Detect which cell encompasses the target text, then output its [x, y] center coordinate. 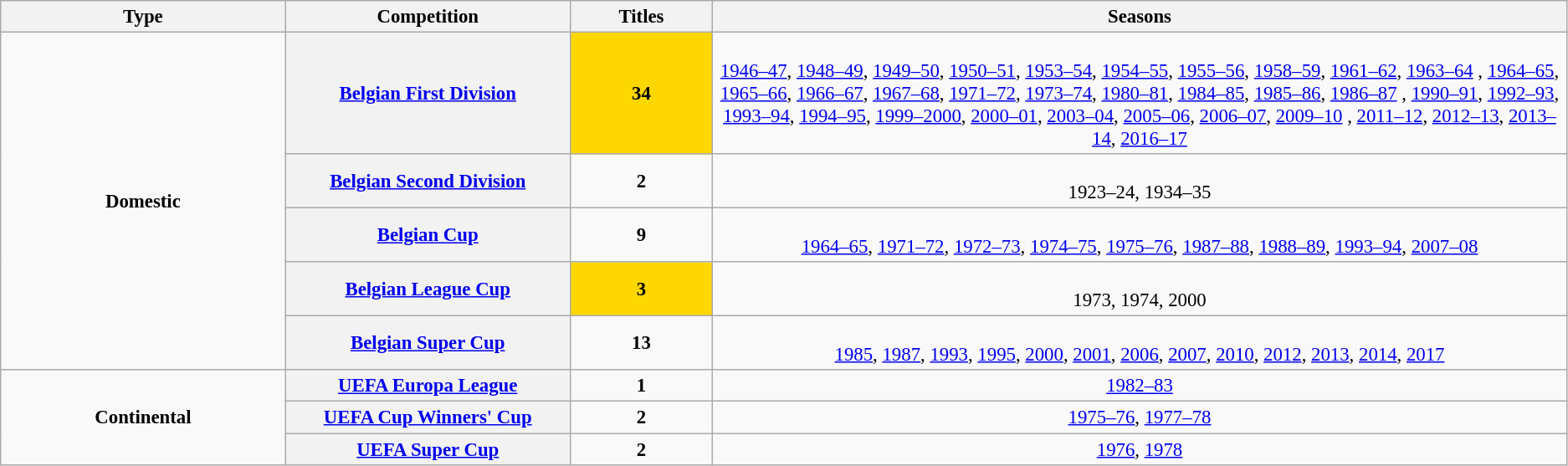
1973, 1974, 2000 [1140, 289]
1975–76, 1977–78 [1140, 417]
1 [641, 386]
UEFA Super Cup [428, 449]
1976, 1978 [1140, 449]
Belgian Cup [428, 236]
3 [641, 289]
UEFA Cup Winners' Cup [428, 417]
1964–65, 1971–72, 1972–73, 1974–75, 1975–76, 1987–88, 1988–89, 1993–94, 2007–08 [1140, 236]
Competition [428, 17]
1985, 1987, 1993, 1995, 2000, 2001, 2006, 2007, 2010, 2012, 2013, 2014, 2017 [1140, 343]
Continental [143, 417]
Belgian First Division [428, 94]
Seasons [1140, 17]
1982–83 [1140, 386]
Belgian League Cup [428, 289]
Domestic [143, 202]
Type [143, 17]
34 [641, 94]
Titles [641, 17]
13 [641, 343]
Belgian Second Division [428, 181]
Belgian Super Cup [428, 343]
9 [641, 236]
UEFA Europa League [428, 386]
1923–24, 1934–35 [1140, 181]
